Extract the (x, y) coordinate from the center of the cell holding the provided text.  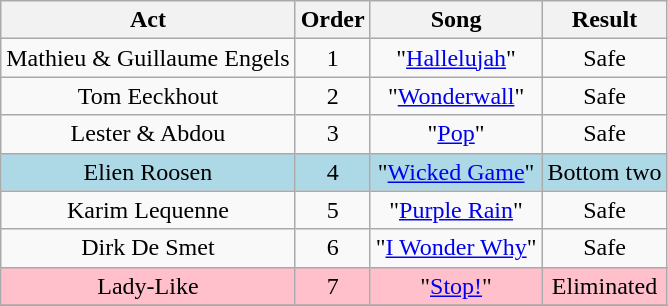
Act (148, 20)
"Wonderwall" (456, 96)
7 (332, 286)
Song (456, 20)
1 (332, 58)
"Purple Rain" (456, 210)
5 (332, 210)
Tom Eeckhout (148, 96)
"I Wonder Why" (456, 248)
"Hallelujah" (456, 58)
Eliminated (604, 286)
Result (604, 20)
Lester & Abdou (148, 134)
"Stop!" (456, 286)
Order (332, 20)
2 (332, 96)
Lady-Like (148, 286)
4 (332, 172)
Elien Roosen (148, 172)
6 (332, 248)
Dirk De Smet (148, 248)
Mathieu & Guillaume Engels (148, 58)
Karim Lequenne (148, 210)
3 (332, 134)
Bottom two (604, 172)
"Wicked Game" (456, 172)
"Pop" (456, 134)
